Scan for the cell matching the given text and deliver its [X, Y] coordinate at center. 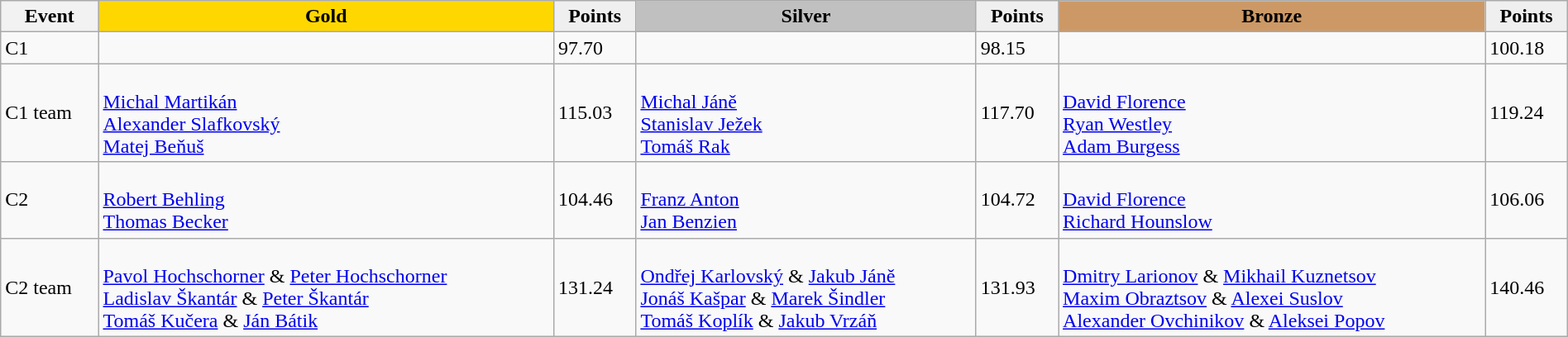
97.70 [595, 48]
Michal JáněStanislav JežekTomáš Rak [806, 112]
106.06 [1527, 200]
Dmitry Larionov & Mikhail KuznetsovMaxim Obraztsov & Alexei SuslovAlexander Ovchinikov & Aleksei Popov [1272, 287]
98.15 [1017, 48]
Silver [806, 17]
C2 team [50, 287]
C2 [50, 200]
104.72 [1017, 200]
131.93 [1017, 287]
119.24 [1527, 112]
131.24 [595, 287]
C1 [50, 48]
Ondřej Karlovský & Jakub JáněJonáš Kašpar & Marek ŠindlerTomáš Koplík & Jakub Vrzáň [806, 287]
Event [50, 17]
104.46 [595, 200]
Franz AntonJan Benzien [806, 200]
117.70 [1017, 112]
100.18 [1527, 48]
C1 team [50, 112]
115.03 [595, 112]
140.46 [1527, 287]
Gold [326, 17]
Robert BehlingThomas Becker [326, 200]
Pavol Hochschorner & Peter HochschornerLadislav Škantár & Peter ŠkantárTomáš Kučera & Ján Bátik [326, 287]
David FlorenceRyan WestleyAdam Burgess [1272, 112]
Michal MartikánAlexander SlafkovskýMatej Beňuš [326, 112]
Bronze [1272, 17]
David FlorenceRichard Hounslow [1272, 200]
